Detect which cell encompasses the target text, then output its [X, Y] center coordinate. 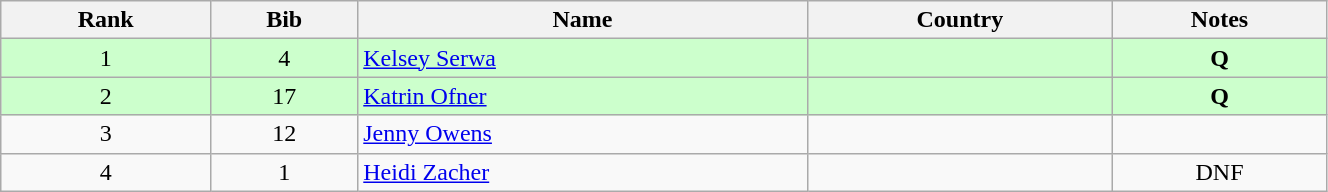
2 [106, 96]
12 [284, 134]
Rank [106, 20]
Heidi Zacher [582, 172]
3 [106, 134]
17 [284, 96]
Kelsey Serwa [582, 58]
Jenny Owens [582, 134]
Country [960, 20]
DNF [1220, 172]
Katrin Ofner [582, 96]
Name [582, 20]
Bib [284, 20]
Notes [1220, 20]
